Scan for the cell matching the given text and deliver its (X, Y) coordinate at center. 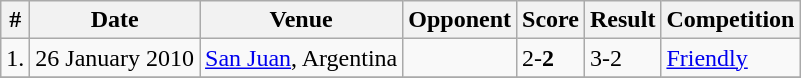
Venue (302, 20)
Date (115, 20)
1. (16, 58)
26 January 2010 (115, 58)
Result (623, 20)
Opponent (460, 20)
2-2 (551, 58)
San Juan, Argentina (302, 58)
Score (551, 20)
3-2 (623, 58)
Friendly (730, 58)
Competition (730, 20)
# (16, 20)
